Provide the [x, y] coordinate of the cell's center where the given text is located.  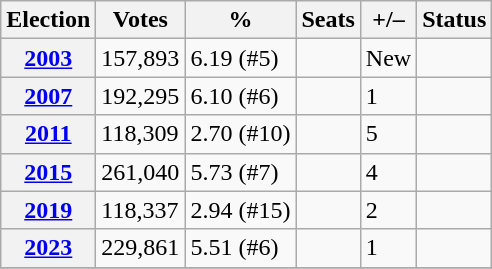
+/– [388, 20]
157,893 [140, 58]
Election [48, 20]
Votes [140, 20]
118,337 [140, 210]
Seats [328, 20]
2007 [48, 96]
5.73 (#7) [240, 172]
4 [388, 172]
2019 [48, 210]
6.10 (#6) [240, 96]
118,309 [140, 134]
% [240, 20]
261,040 [140, 172]
2.70 (#10) [240, 134]
2003 [48, 58]
2023 [48, 248]
6.19 (#5) [240, 58]
229,861 [140, 248]
2 [388, 210]
Status [454, 20]
2.94 (#15) [240, 210]
5 [388, 134]
192,295 [140, 96]
New [388, 58]
2011 [48, 134]
5.51 (#6) [240, 248]
2015 [48, 172]
